Provide the (X, Y) coordinate of the cell's center where the given text is located.  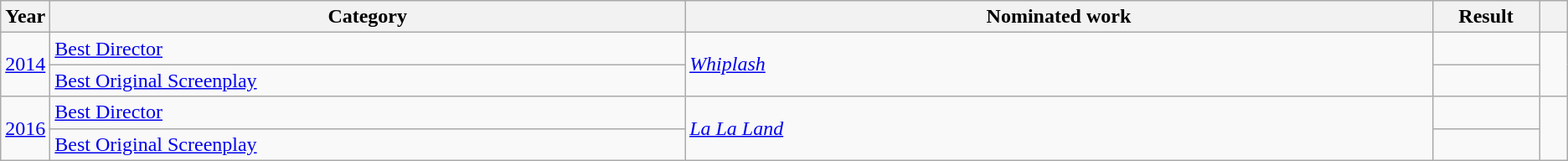
La La Land (1059, 128)
Category (368, 17)
2014 (25, 65)
2016 (25, 128)
Result (1486, 17)
Nominated work (1059, 17)
Year (25, 17)
Whiplash (1059, 65)
